Return the [X, Y] coordinate for the center point of the cell that contains the specified text.  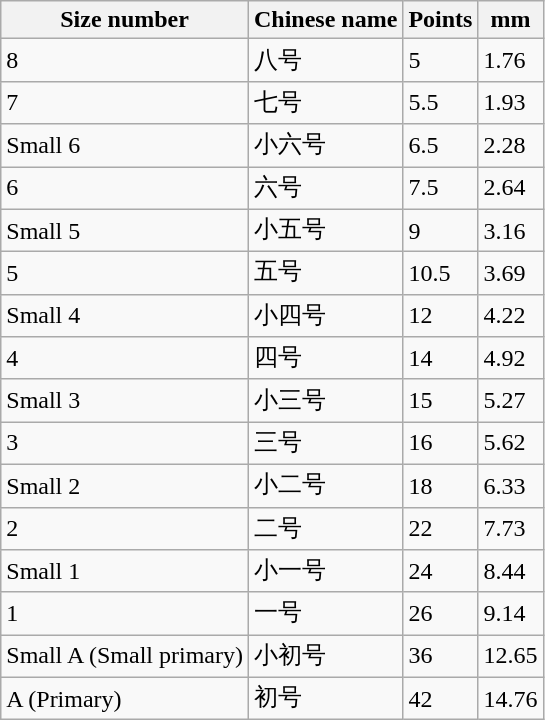
1.76 [510, 60]
6.33 [510, 486]
26 [440, 614]
Small 6 [125, 146]
5.62 [510, 444]
小四号 [325, 316]
9.14 [510, 614]
小一号 [325, 572]
Small 4 [125, 316]
Small A (Small primary) [125, 656]
二号 [325, 528]
小五号 [325, 230]
4.22 [510, 316]
22 [440, 528]
2 [125, 528]
八号 [325, 60]
小初号 [325, 656]
8 [125, 60]
24 [440, 572]
Small 2 [125, 486]
5.27 [510, 400]
42 [440, 698]
8.44 [510, 572]
15 [440, 400]
7.73 [510, 528]
Small 3 [125, 400]
1 [125, 614]
12.65 [510, 656]
9 [440, 230]
6.5 [440, 146]
7.5 [440, 188]
一号 [325, 614]
Small 5 [125, 230]
三号 [325, 444]
6 [125, 188]
Size number [125, 20]
7 [125, 102]
4.92 [510, 358]
2.64 [510, 188]
16 [440, 444]
mm [510, 20]
Small 1 [125, 572]
小三号 [325, 400]
小二号 [325, 486]
3.69 [510, 274]
3 [125, 444]
Chinese name [325, 20]
14.76 [510, 698]
七号 [325, 102]
初号 [325, 698]
10.5 [440, 274]
1.93 [510, 102]
小六号 [325, 146]
4 [125, 358]
36 [440, 656]
A (Primary) [125, 698]
四号 [325, 358]
18 [440, 486]
14 [440, 358]
Points [440, 20]
2.28 [510, 146]
3.16 [510, 230]
五号 [325, 274]
六号 [325, 188]
5.5 [440, 102]
12 [440, 316]
